Search for the cell housing the specified text and yield its [X, Y] center coordinate. 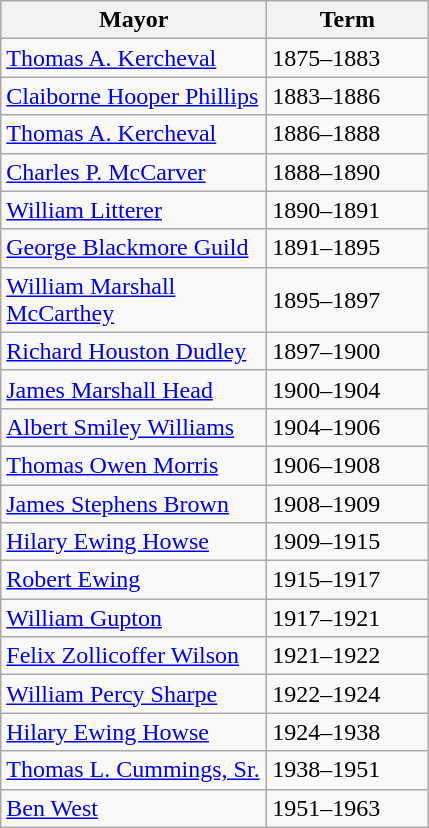
William Marshall McCarthey [134, 300]
1938–1951 [348, 770]
Claiborne Hooper Phillips [134, 96]
Felix Zollicoffer Wilson [134, 656]
Term [348, 20]
1886–1888 [348, 134]
1888–1890 [348, 172]
1900–1904 [348, 389]
Robert Ewing [134, 580]
James Stephens Brown [134, 503]
1915–1917 [348, 580]
William Litterer [134, 210]
1921–1922 [348, 656]
Thomas L. Cummings, Sr. [134, 770]
1922–1924 [348, 694]
1875–1883 [348, 58]
1906–1908 [348, 465]
1883–1886 [348, 96]
William Gupton [134, 618]
Charles P. McCarver [134, 172]
1908–1909 [348, 503]
Mayor [134, 20]
Albert Smiley Williams [134, 427]
1890–1891 [348, 210]
James Marshall Head [134, 389]
1924–1938 [348, 732]
Ben West [134, 808]
1897–1900 [348, 351]
1909–1915 [348, 542]
George Blackmore Guild [134, 248]
William Percy Sharpe [134, 694]
1891–1895 [348, 248]
1904–1906 [348, 427]
1895–1897 [348, 300]
1951–1963 [348, 808]
Richard Houston Dudley [134, 351]
1917–1921 [348, 618]
Thomas Owen Morris [134, 465]
